Return the (x, y) coordinate for the center point of the cell that contains the specified text.  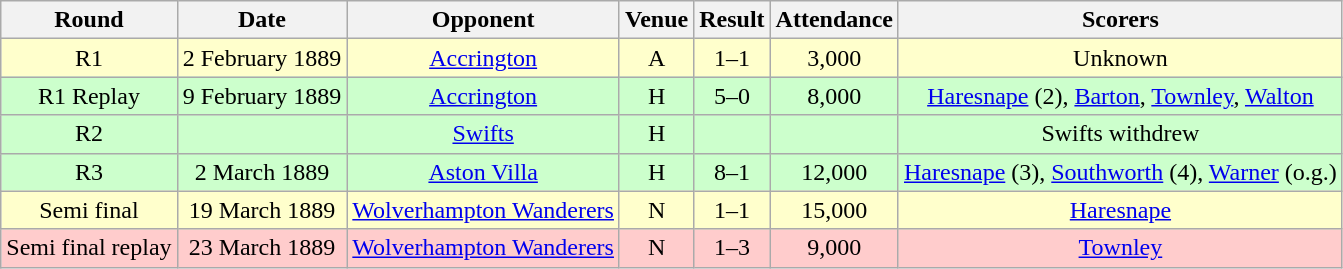
19 March 1889 (262, 210)
Unknown (1120, 58)
Round (89, 20)
3,000 (834, 58)
R1 Replay (89, 96)
12,000 (834, 172)
Opponent (484, 20)
Semi final replay (89, 248)
9,000 (834, 248)
Haresnape (2), Barton, Townley, Walton (1120, 96)
R2 (89, 134)
5–0 (732, 96)
8–1 (732, 172)
Aston Villa (484, 172)
2 March 1889 (262, 172)
Swifts withdrew (1120, 134)
2 February 1889 (262, 58)
Venue (656, 20)
R3 (89, 172)
15,000 (834, 210)
23 March 1889 (262, 248)
R1 (89, 58)
Semi final (89, 210)
A (656, 58)
1–3 (732, 248)
Date (262, 20)
Swifts (484, 134)
Result (732, 20)
Attendance (834, 20)
Haresnape (3), Southworth (4), Warner (o.g.) (1120, 172)
Haresnape (1120, 210)
9 February 1889 (262, 96)
Scorers (1120, 20)
8,000 (834, 96)
Townley (1120, 248)
